From the cell containing the given text, extract its center point as [X, Y] coordinate. 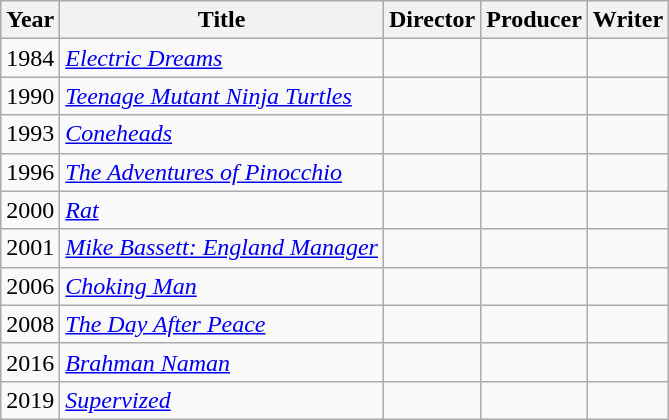
Producer [534, 20]
2019 [30, 400]
Brahman Naman [222, 362]
2008 [30, 324]
1993 [30, 134]
2000 [30, 210]
The Day After Peace [222, 324]
Year [30, 20]
1996 [30, 172]
Teenage Mutant Ninja Turtles [222, 96]
Mike Bassett: England Manager [222, 248]
Title [222, 20]
Coneheads [222, 134]
The Adventures of Pinocchio [222, 172]
1984 [30, 58]
Electric Dreams [222, 58]
Rat [222, 210]
Director [432, 20]
2016 [30, 362]
2006 [30, 286]
1990 [30, 96]
Writer [628, 20]
Choking Man [222, 286]
2001 [30, 248]
Supervized [222, 400]
